Identify which cell holds the provided text, then report its (x, y) central coordinate. 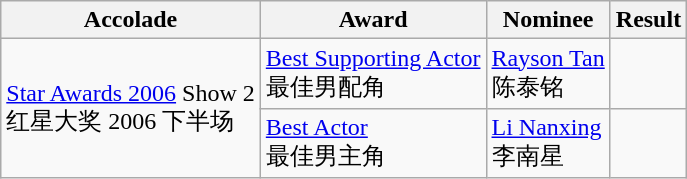
Result (648, 20)
Award (373, 20)
Rayson Tan 陈泰铭 (548, 74)
Nominee (548, 20)
Star Awards 2006 Show 2 红星大奖 2006 下半场 (131, 108)
Best Actor 最佳男主角 (373, 143)
Li Nanxing 李南星 (548, 143)
Accolade (131, 20)
Best Supporting Actor 最佳男配角 (373, 74)
